Search for the cell housing the specified text and yield its [x, y] center coordinate. 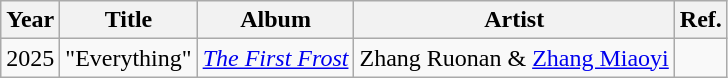
Ref. [700, 20]
Artist [514, 20]
Title [128, 20]
Zhang Ruonan & Zhang Miaoyi [514, 58]
Year [30, 20]
The First Frost [276, 58]
Album [276, 20]
"Everything" [128, 58]
2025 [30, 58]
